Scan for the cell matching the given text and deliver its (X, Y) coordinate at center. 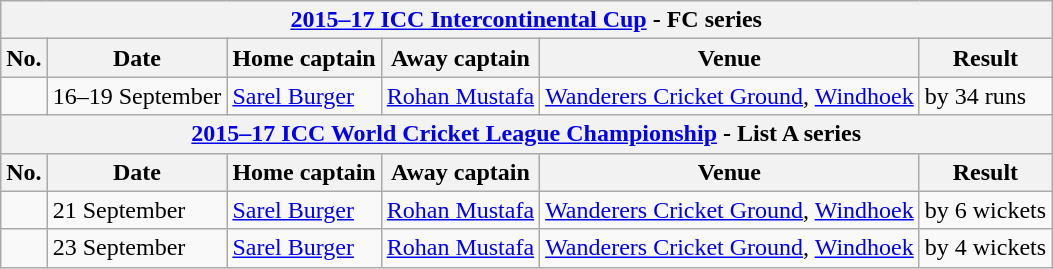
by 4 wickets (985, 248)
2015–17 ICC Intercontinental Cup - FC series (526, 20)
16–19 September (137, 96)
23 September (137, 248)
21 September (137, 210)
2015–17 ICC World Cricket League Championship - List A series (526, 134)
by 34 runs (985, 96)
by 6 wickets (985, 210)
